Return the (X, Y) coordinate for the center point of the cell that contains the specified text.  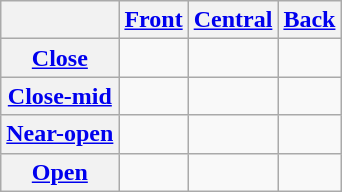
Near-open (60, 134)
Open (60, 172)
Central (233, 20)
Close (60, 58)
Front (154, 20)
Close-mid (60, 96)
Back (310, 20)
